Find where the given text appears and provide that cell's center as (X, Y) coordinate. 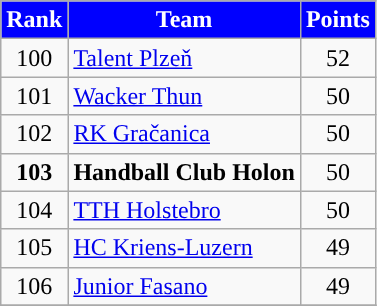
HC Kriens-Luzern (184, 248)
Junior Fasano (184, 286)
Talent Plzeň (184, 58)
106 (34, 286)
104 (34, 210)
102 (34, 134)
100 (34, 58)
105 (34, 248)
Handball Club Holon (184, 172)
101 (34, 96)
RK Gračanica (184, 134)
Wacker Thun (184, 96)
TTH Holstebro (184, 210)
103 (34, 172)
Team (184, 20)
Points (338, 20)
Rank (34, 20)
52 (338, 58)
